Determine the [X, Y] coordinate at the center of the cell enclosing the given text.  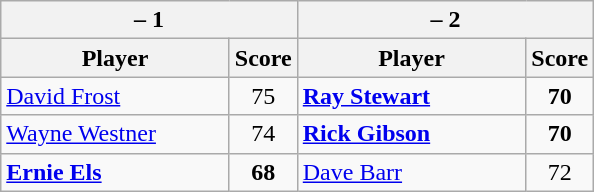
Rick Gibson [412, 134]
David Frost [116, 96]
– 1 [150, 20]
68 [263, 172]
74 [263, 134]
– 2 [446, 20]
72 [560, 172]
Ray Stewart [412, 96]
Dave Barr [412, 172]
Wayne Westner [116, 134]
Ernie Els [116, 172]
75 [263, 96]
